Determine the [x, y] coordinate at the center of the cell enclosing the given text.  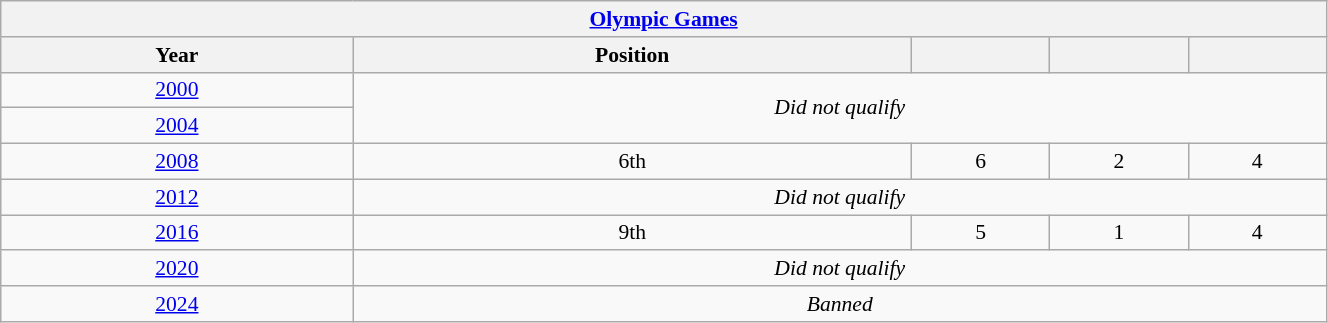
2012 [177, 197]
2004 [177, 126]
9th [632, 233]
Olympic Games [664, 19]
6th [632, 162]
2020 [177, 269]
Banned [840, 304]
2016 [177, 233]
Year [177, 55]
2 [1119, 162]
6 [980, 162]
2024 [177, 304]
5 [980, 233]
1 [1119, 233]
2000 [177, 90]
Position [632, 55]
2008 [177, 162]
